From the cell containing the given text, extract its center point as (X, Y) coordinate. 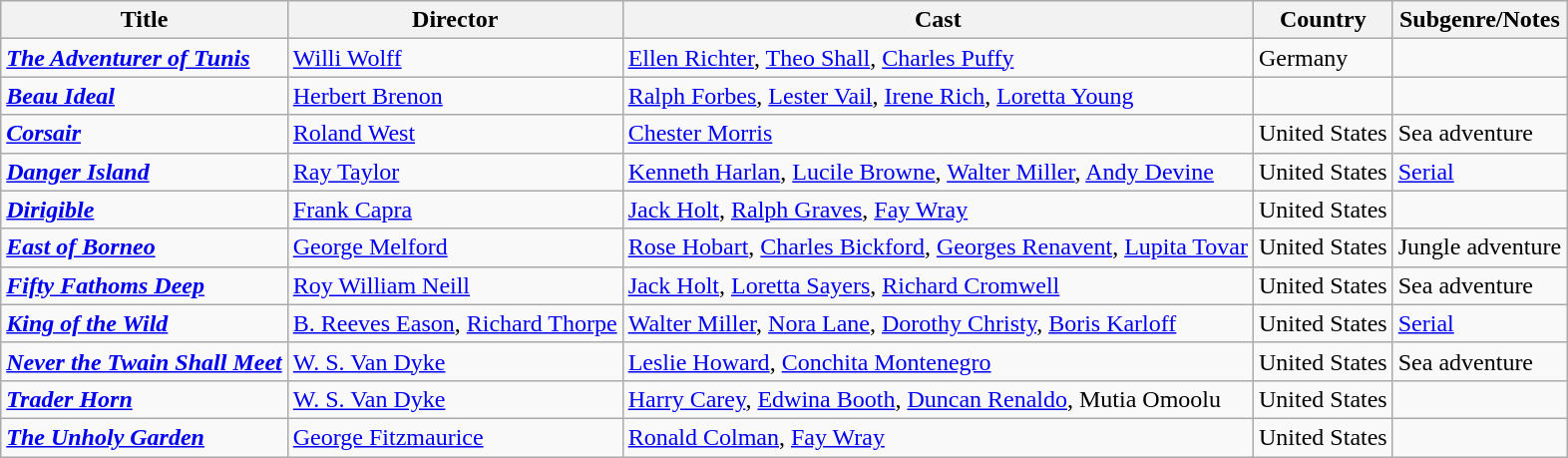
Ronald Colman, Fay Wray (938, 437)
George Fitzmaurice (455, 437)
B. Reeves Eason, Richard Thorpe (455, 323)
Willi Wolff (455, 58)
The Adventurer of Tunis (145, 58)
East of Borneo (145, 247)
Jungle adventure (1479, 247)
Walter Miller, Nora Lane, Dorothy Christy, Boris Karloff (938, 323)
Kenneth Harlan, Lucile Browne, Walter Miller, Andy Devine (938, 172)
Title (145, 20)
Beau Ideal (145, 96)
Leslie Howard, Conchita Montenegro (938, 361)
Director (455, 20)
Herbert Brenon (455, 96)
Subgenre/Notes (1479, 20)
Dirigible (145, 210)
Corsair (145, 134)
Jack Holt, Ralph Graves, Fay Wray (938, 210)
Ellen Richter, Theo Shall, Charles Puffy (938, 58)
King of the Wild (145, 323)
Rose Hobart, Charles Bickford, Georges Renavent, Lupita Tovar (938, 247)
The Unholy Garden (145, 437)
Harry Carey, Edwina Booth, Duncan Renaldo, Mutia Omoolu (938, 399)
Fifty Fathoms Deep (145, 285)
Ray Taylor (455, 172)
Danger Island (145, 172)
Country (1324, 20)
Ralph Forbes, Lester Vail, Irene Rich, Loretta Young (938, 96)
Jack Holt, Loretta Sayers, Richard Cromwell (938, 285)
Frank Capra (455, 210)
Trader Horn (145, 399)
Roland West (455, 134)
George Melford (455, 247)
Chester Morris (938, 134)
Cast (938, 20)
Never the Twain Shall Meet (145, 361)
Roy William Neill (455, 285)
Germany (1324, 58)
